Identify which cell holds the provided text, then report its [X, Y] central coordinate. 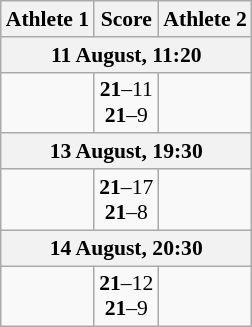
Athlete 1 [48, 19]
Score [126, 19]
14 August, 20:30 [126, 248]
11 August, 11:20 [126, 55]
Athlete 2 [204, 19]
21–1721–8 [126, 200]
21–1121–9 [126, 102]
21–1221–9 [126, 296]
13 August, 19:30 [126, 152]
